Pinpoint the cell where the given text exists, returning its (X, Y) midpoint coordinate. 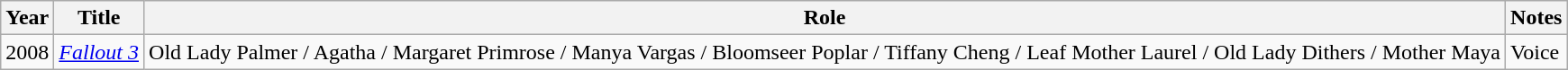
Old Lady Palmer / Agatha / Margaret Primrose / Manya Vargas / Bloomseer Poplar / Tiffany Cheng / Leaf Mother Laurel / Old Lady Dithers / Mother Maya (825, 52)
Voice (1536, 52)
Notes (1536, 18)
Year (27, 18)
2008 (27, 52)
Role (825, 18)
Title (99, 18)
Fallout 3 (99, 52)
